Provide the [X, Y] coordinate of the cell's center where the given text is located.  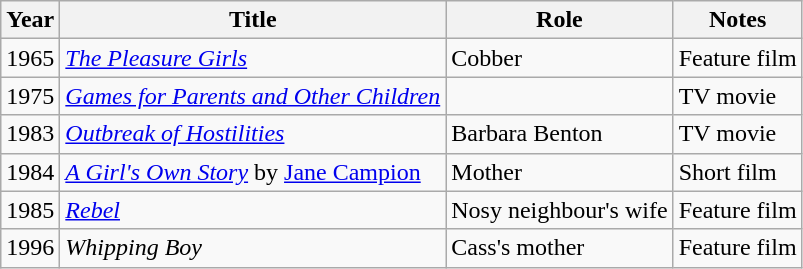
1984 [30, 172]
1996 [30, 248]
Short film [738, 172]
1975 [30, 96]
Title [253, 20]
The Pleasure Girls [253, 58]
1983 [30, 134]
Cobber [560, 58]
Nosy neighbour's wife [560, 210]
Outbreak of Hostilities [253, 134]
A Girl's Own Story by Jane Campion [253, 172]
Cass's mother [560, 248]
Whipping Boy [253, 248]
1965 [30, 58]
Role [560, 20]
Barbara Benton [560, 134]
1985 [30, 210]
Mother [560, 172]
Notes [738, 20]
Year [30, 20]
Games for Parents and Other Children [253, 96]
Rebel [253, 210]
